From the cell containing the given text, extract its center point as [X, Y] coordinate. 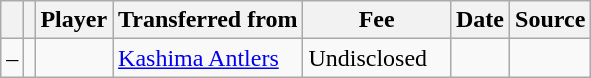
Fee [377, 20]
– [12, 58]
Player [74, 20]
Kashima Antlers [208, 58]
Source [550, 20]
Undisclosed [377, 58]
Transferred from [208, 20]
Date [480, 20]
